From the cell containing the given text, extract its center point as (X, Y) coordinate. 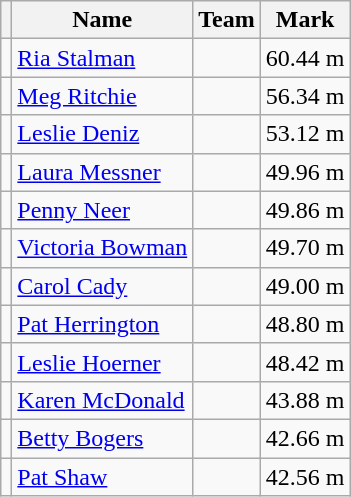
Betty Bogers (102, 438)
49.00 m (305, 286)
60.44 m (305, 58)
Ria Stalman (102, 58)
Pat Herrington (102, 324)
56.34 m (305, 96)
Name (102, 20)
43.88 m (305, 400)
Team (227, 20)
49.96 m (305, 172)
42.66 m (305, 438)
Leslie Deniz (102, 134)
48.42 m (305, 362)
48.80 m (305, 324)
Pat Shaw (102, 477)
Carol Cady (102, 286)
Meg Ritchie (102, 96)
Penny Neer (102, 210)
42.56 m (305, 477)
Victoria Bowman (102, 248)
49.86 m (305, 210)
Mark (305, 20)
53.12 m (305, 134)
Laura Messner (102, 172)
Karen McDonald (102, 400)
Leslie Hoerner (102, 362)
49.70 m (305, 248)
